Search for the cell housing the specified text and yield its (X, Y) center coordinate. 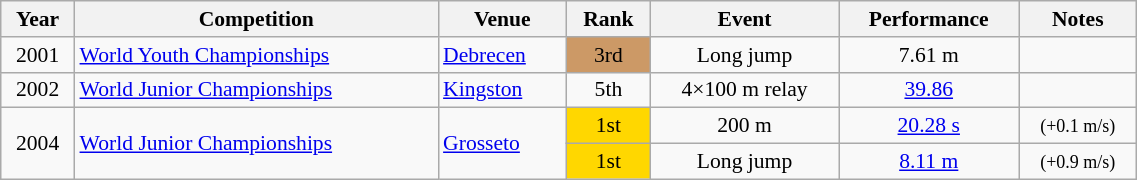
7.61 m (929, 55)
Event (744, 19)
2001 (38, 55)
Rank (609, 19)
20.28 s (929, 126)
39.86 (929, 90)
Venue (502, 19)
(+0.9 m/s) (1078, 162)
4×100 m relay (744, 90)
8.11 m (929, 162)
3rd (609, 55)
Year (38, 19)
Performance (929, 19)
5th (609, 90)
Notes (1078, 19)
2004 (38, 144)
World Youth Championships (257, 55)
200 m (744, 126)
Kingston (502, 90)
2002 (38, 90)
(+0.1 m/s) (1078, 126)
Competition (257, 19)
Grosseto (502, 144)
Debrecen (502, 55)
